Detect which cell encompasses the target text, then output its (x, y) center coordinate. 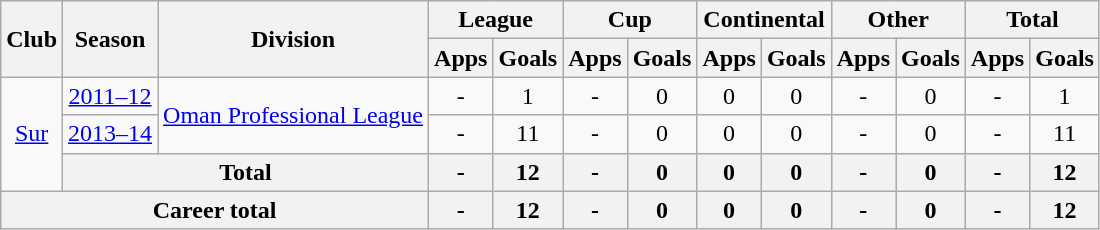
Continental (764, 20)
Career total (215, 210)
Season (110, 39)
2011–12 (110, 96)
Sur (32, 134)
Division (294, 39)
Other (898, 20)
Cup (630, 20)
League (496, 20)
2013–14 (110, 134)
Club (32, 39)
Oman Professional League (294, 115)
